Search for the cell housing the specified text and yield its (x, y) center coordinate. 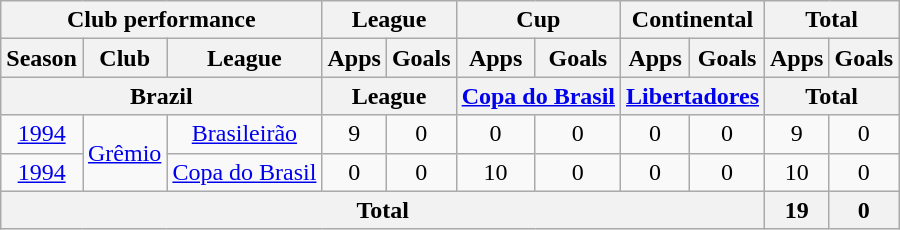
Brazil (162, 96)
Grêmio (124, 153)
Club performance (162, 20)
Season (42, 58)
Continental (693, 20)
19 (797, 210)
Brasileirão (244, 134)
Club (124, 58)
Libertadores (693, 96)
Cup (538, 20)
